Identify which cell holds the provided text, then report its [X, Y] central coordinate. 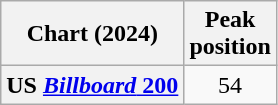
Chart (2024) [92, 34]
54 [230, 85]
Peakposition [230, 34]
US Billboard 200 [92, 85]
